Identify which cell holds the provided text, then report its (x, y) central coordinate. 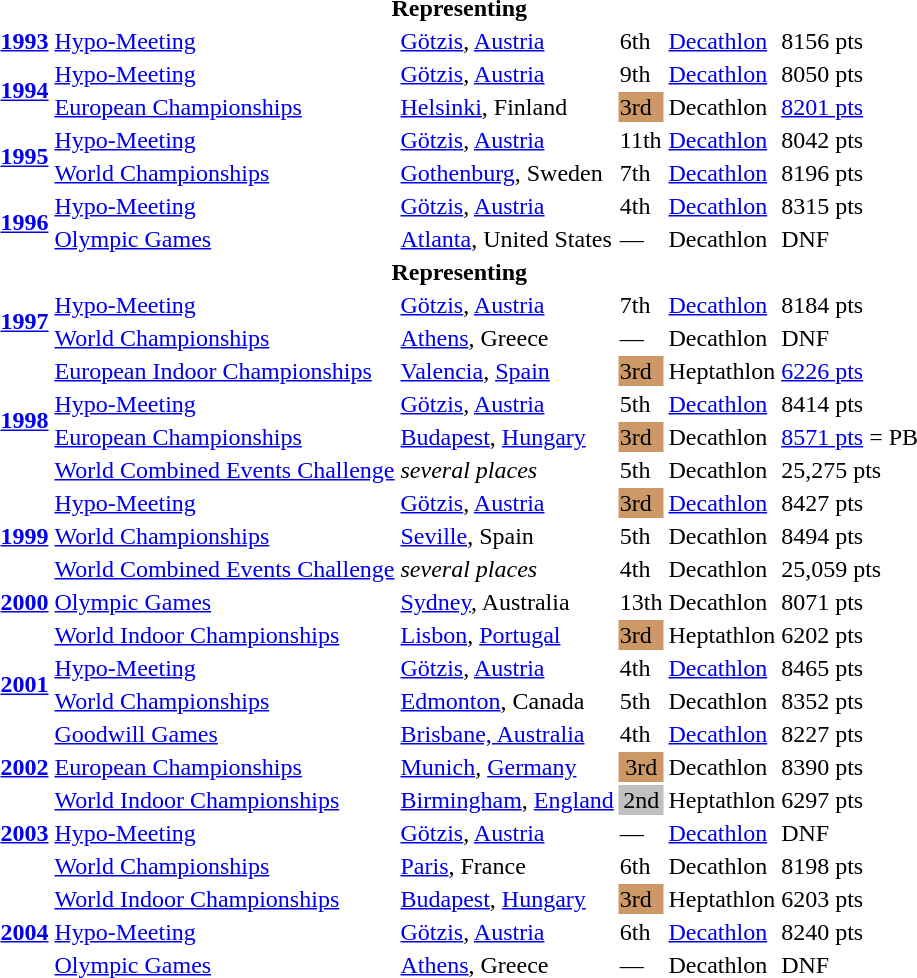
Munich, Germany (507, 767)
11th (641, 140)
9th (641, 74)
Helsinki, Finland (507, 107)
2nd (641, 800)
Birmingham, England (507, 800)
European Indoor Championships (224, 371)
Athens, Greece (507, 338)
13th (641, 602)
Valencia, Spain (507, 371)
Sydney, Australia (507, 602)
Brisbane, Australia (507, 734)
Lisbon, Portugal (507, 635)
Seville, Spain (507, 536)
Gothenburg, Sweden (507, 173)
Goodwill Games (224, 734)
Atlanta, United States (507, 239)
Edmonton, Canada (507, 701)
Paris, France (507, 866)
